Provide the [X, Y] coordinate of the cell's center where the given text is located.  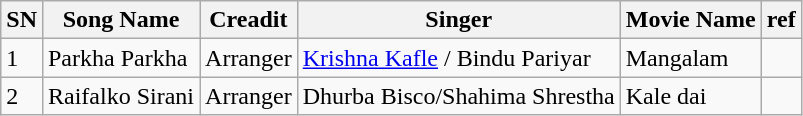
ref [781, 20]
2 [22, 96]
Dhurba Bisco/Shahima Shrestha [458, 96]
Song Name [120, 20]
Creadit [249, 20]
Parkha Parkha [120, 58]
Krishna Kafle / Bindu Pariyar [458, 58]
Raifalko Sirani [120, 96]
Mangalam [690, 58]
Kale dai [690, 96]
Movie Name [690, 20]
SN [22, 20]
1 [22, 58]
Singer [458, 20]
